Return [x, y] of the center of cell containing provided text 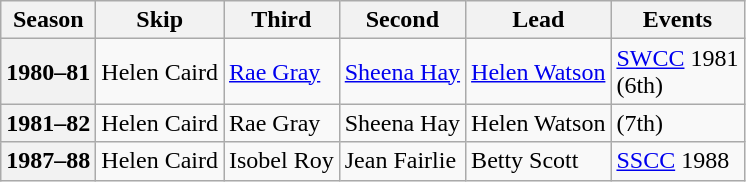
Events [678, 20]
Betty Scott [538, 161]
1981–82 [48, 123]
Lead [538, 20]
SWCC 1981 (6th) [678, 72]
Jean Fairlie [402, 161]
(7th) [678, 123]
SSCC 1988 [678, 161]
Season [48, 20]
1987–88 [48, 161]
1980–81 [48, 72]
Third [282, 20]
Skip [160, 20]
Isobel Roy [282, 161]
Second [402, 20]
